Return [x, y] of the center of cell containing provided text 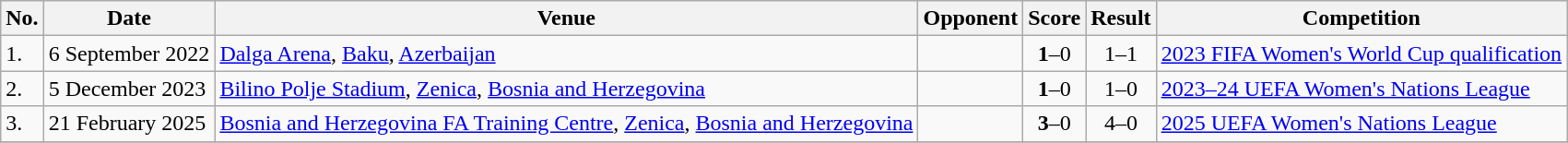
1–1 [1121, 54]
3–0 [1055, 124]
Bilino Polje Stadium, Zenica, Bosnia and Herzegovina [566, 89]
2025 UEFA Women's Nations League [1362, 124]
Opponent [971, 18]
4–0 [1121, 124]
Venue [566, 18]
Date [129, 18]
Score [1055, 18]
5 December 2023 [129, 89]
2023 FIFA Women's World Cup qualification [1362, 54]
3. [22, 124]
Result [1121, 18]
Competition [1362, 18]
Dalga Arena, Baku, Azerbaijan [566, 54]
Bosnia and Herzegovina FA Training Centre, Zenica, Bosnia and Herzegovina [566, 124]
2023–24 UEFA Women's Nations League [1362, 89]
No. [22, 18]
2. [22, 89]
21 February 2025 [129, 124]
1. [22, 54]
6 September 2022 [129, 54]
